Pinpoint the cell where the given text exists, returning its (x, y) midpoint coordinate. 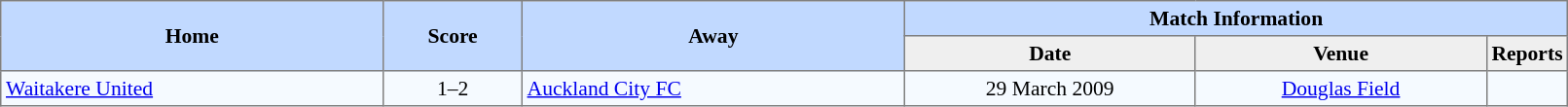
Waitakere United (193, 89)
Reports (1527, 53)
Home (193, 36)
1–2 (453, 89)
Auckland City FC (712, 89)
Match Information (1236, 18)
Venue (1341, 53)
Douglas Field (1341, 89)
Date (1049, 53)
Away (712, 36)
Score (453, 36)
29 March 2009 (1049, 89)
